Pinpoint the cell where the given text exists, returning its (x, y) midpoint coordinate. 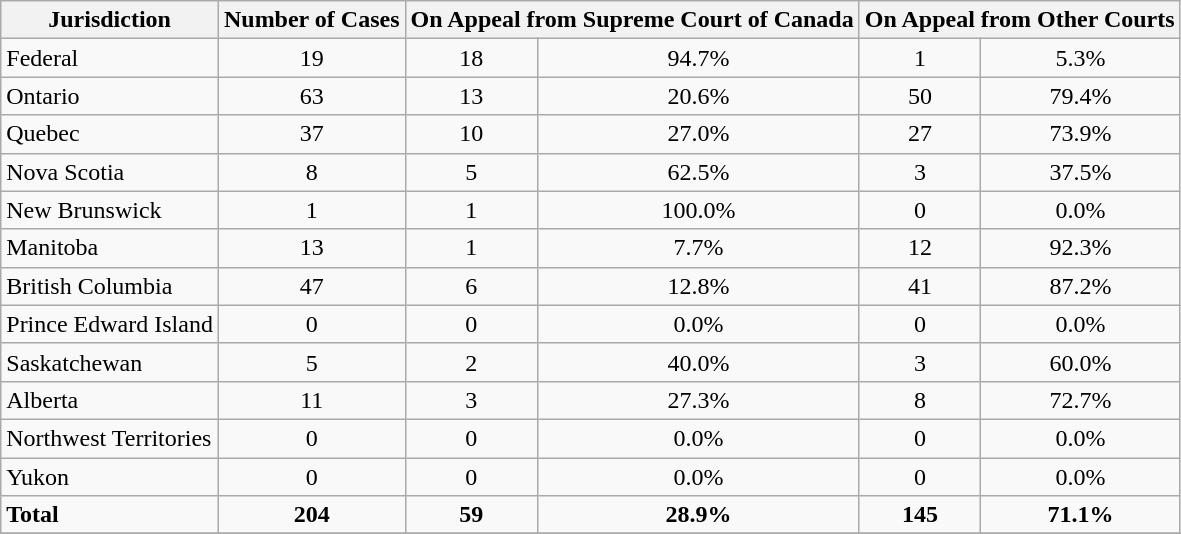
Saskatchewan (110, 362)
92.3% (1080, 248)
New Brunswick (110, 210)
47 (312, 286)
12 (920, 248)
British Columbia (110, 286)
11 (312, 400)
73.9% (1080, 134)
60.0% (1080, 362)
10 (472, 134)
Northwest Territories (110, 438)
On Appeal from Supreme Court of Canada (632, 20)
5.3% (1080, 58)
94.7% (699, 58)
Ontario (110, 96)
12.8% (699, 286)
Number of Cases (312, 20)
27.0% (699, 134)
27 (920, 134)
71.1% (1080, 515)
18 (472, 58)
100.0% (699, 210)
Nova Scotia (110, 172)
63 (312, 96)
7.7% (699, 248)
Prince Edward Island (110, 324)
62.5% (699, 172)
2 (472, 362)
72.7% (1080, 400)
27.3% (699, 400)
6 (472, 286)
Yukon (110, 477)
Alberta (110, 400)
204 (312, 515)
145 (920, 515)
59 (472, 515)
Manitoba (110, 248)
79.4% (1080, 96)
20.6% (699, 96)
37 (312, 134)
Quebec (110, 134)
Total (110, 515)
Federal (110, 58)
37.5% (1080, 172)
87.2% (1080, 286)
41 (920, 286)
On Appeal from Other Courts (1020, 20)
40.0% (699, 362)
50 (920, 96)
19 (312, 58)
28.9% (699, 515)
Jurisdiction (110, 20)
